Search for the cell housing the specified text and yield its (x, y) center coordinate. 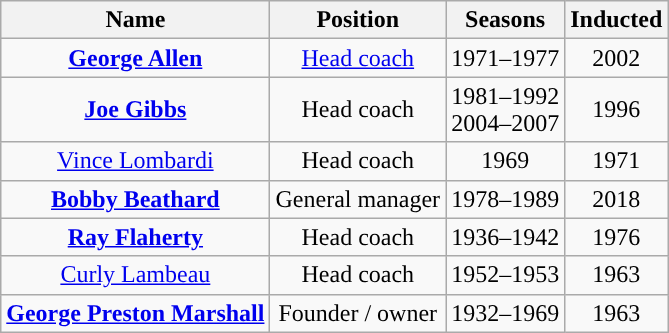
1936–1942 (506, 237)
George Preston Marshall (136, 313)
1976 (616, 237)
George Allen (136, 58)
1971 (616, 161)
1981–19922004–2007 (506, 110)
1969 (506, 161)
2002 (616, 58)
1932–1969 (506, 313)
2018 (616, 199)
Name (136, 20)
Seasons (506, 20)
Inducted (616, 20)
Joe Gibbs (136, 110)
Founder / owner (358, 313)
1978–1989 (506, 199)
1996 (616, 110)
Ray Flaherty (136, 237)
Vince Lombardi (136, 161)
Position (358, 20)
Curly Lambeau (136, 275)
1971–1977 (506, 58)
General manager (358, 199)
1952–1953 (506, 275)
Bobby Beathard (136, 199)
